Return the [x, y] coordinate for the center point of the cell that contains the specified text.  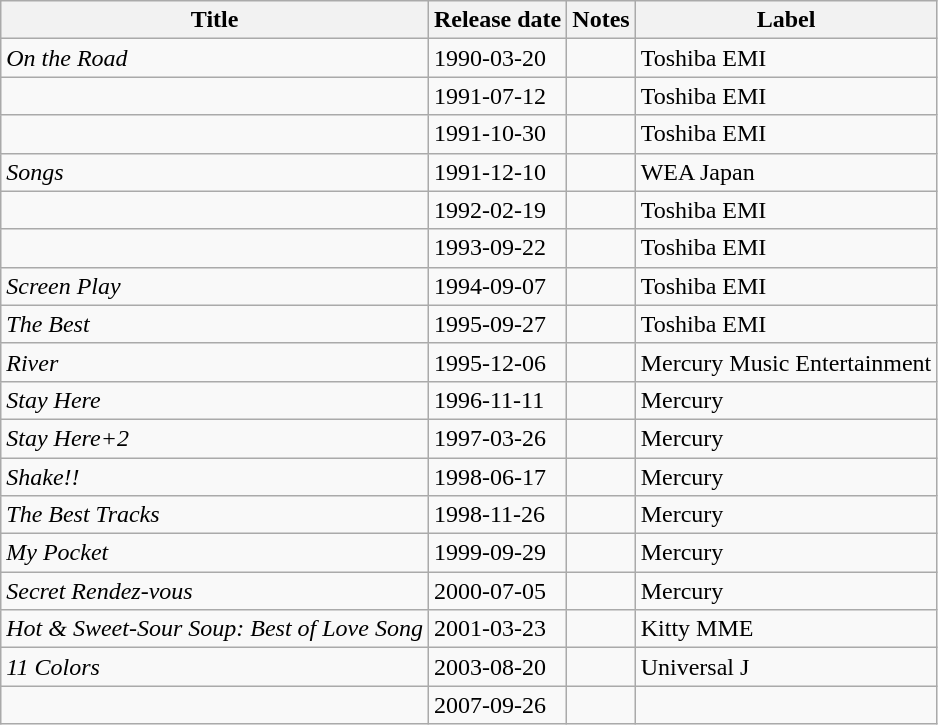
1997-03-26 [497, 438]
River [215, 362]
Screen Play [215, 286]
1996-11-11 [497, 400]
Stay Here [215, 400]
1991-07-12 [497, 96]
1993-09-22 [497, 248]
Hot & Sweet-Sour Soup: Best of Love Song [215, 629]
The Best Tracks [215, 515]
My Pocket [215, 553]
Stay Here+2 [215, 438]
Kitty MME [786, 629]
1992-02-19 [497, 210]
The Best [215, 324]
2007-09-26 [497, 705]
2000-07-05 [497, 591]
Secret Rendez-vous [215, 591]
1990-03-20 [497, 58]
On the Road [215, 58]
Songs [215, 172]
WEA Japan [786, 172]
11 Colors [215, 667]
1991-12-10 [497, 172]
1991-10-30 [497, 134]
1995-09-27 [497, 324]
2001-03-23 [497, 629]
Mercury Music Entertainment [786, 362]
2003-08-20 [497, 667]
1998-11-26 [497, 515]
Title [215, 20]
Notes [601, 20]
1995-12-06 [497, 362]
1999-09-29 [497, 553]
Universal J [786, 667]
Release date [497, 20]
Shake!! [215, 477]
1994-09-07 [497, 286]
1998-06-17 [497, 477]
Label [786, 20]
